Find where the given text appears and provide that cell's center as (x, y) coordinate. 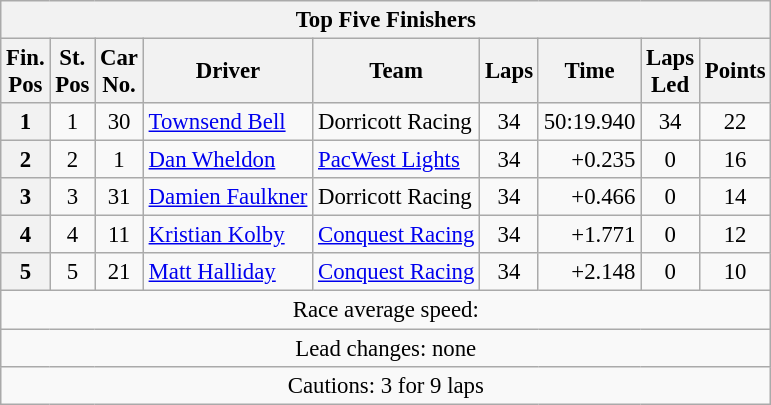
Townsend Bell (228, 122)
Lead changes: none (386, 348)
PacWest Lights (396, 160)
Time (589, 72)
Laps (510, 72)
+1.771 (589, 235)
30 (120, 122)
Points (734, 72)
21 (120, 273)
31 (120, 197)
Kristian Kolby (228, 235)
Damien Faulkner (228, 197)
CarNo. (120, 72)
Race average speed: (386, 310)
Top Five Finishers (386, 20)
11 (120, 235)
Team (396, 72)
22 (734, 122)
12 (734, 235)
St.Pos (72, 72)
Driver (228, 72)
+0.466 (589, 197)
LapsLed (670, 72)
14 (734, 197)
+0.235 (589, 160)
Fin.Pos (26, 72)
50:19.940 (589, 122)
10 (734, 273)
16 (734, 160)
+2.148 (589, 273)
Cautions: 3 for 9 laps (386, 385)
Matt Halliday (228, 273)
Dan Wheldon (228, 160)
